For the text-containing cell, return its midpoint in [X, Y] coordinate format. 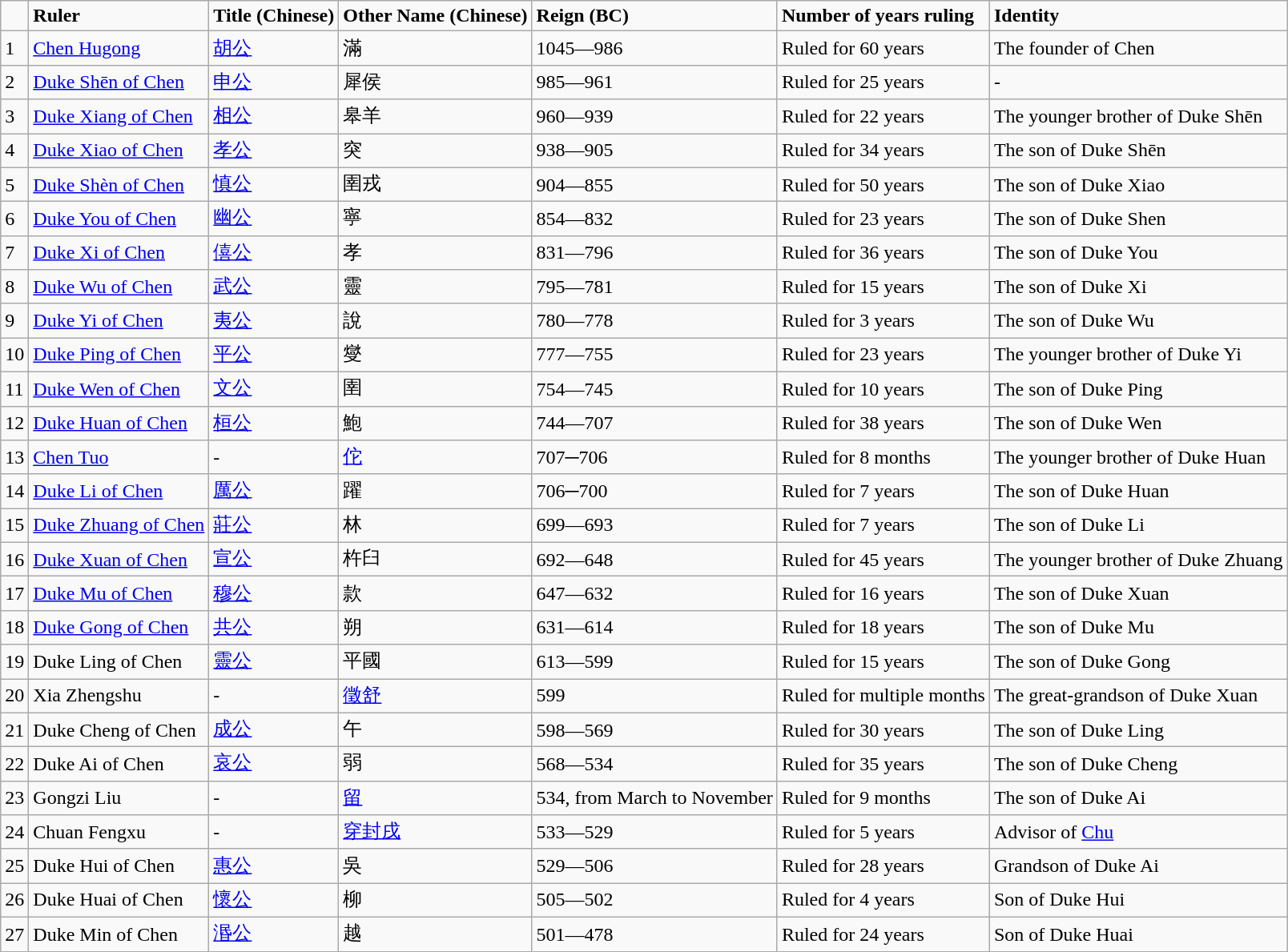
Duke Yi of Chen [119, 320]
湣公 [274, 934]
10 [14, 355]
23 [14, 797]
11 [14, 389]
相公 [274, 117]
Duke Wen of Chen [119, 389]
幽公 [274, 219]
The son of Duke You [1138, 253]
647—632 [654, 594]
7 [14, 253]
The son of Duke Li [1138, 525]
1045—986 [654, 48]
僖公 [274, 253]
Duke Hui of Chen [119, 866]
Duke Ping of Chen [119, 355]
Duke Wu of Chen [119, 287]
13 [14, 458]
938—905 [654, 151]
朔 [436, 628]
5 [14, 184]
780—778 [654, 320]
鮑 [436, 423]
Ruled for 30 years [883, 730]
The great-grandson of Duke Xuan [1138, 697]
The son of Duke Huan [1138, 492]
17 [14, 594]
12 [14, 423]
795—781 [654, 287]
孝 [436, 253]
圉 [436, 389]
Duke Gong of Chen [119, 628]
柳 [436, 900]
哀公 [274, 764]
莊公 [274, 525]
The son of Duke Ai [1138, 797]
成公 [274, 730]
孝公 [274, 151]
Ruled for 24 years [883, 934]
夷公 [274, 320]
Duke Huai of Chen [119, 900]
Ruled for 45 years [883, 559]
靈 [436, 287]
胡公 [274, 48]
19 [14, 661]
Ruled for 60 years [883, 48]
皋羊 [436, 117]
Grandson of Duke Ai [1138, 866]
Ruled for 9 months [883, 797]
854—832 [654, 219]
林 [436, 525]
Ruled for 18 years [883, 628]
Duke Mu of Chen [119, 594]
Xia Zhengshu [119, 697]
24 [14, 833]
The younger brother of Duke Huan [1138, 458]
厲公 [274, 492]
燮 [436, 355]
寧 [436, 219]
534, from March to November [654, 797]
The son of Duke Xuan [1138, 594]
Duke Zhuang of Chen [119, 525]
Duke Shèn of Chen [119, 184]
說 [436, 320]
圉戎 [436, 184]
共公 [274, 628]
Identity [1138, 16]
款 [436, 594]
Son of Duke Huai [1138, 934]
弱 [436, 764]
529—506 [654, 866]
Duke Min of Chen [119, 934]
The son of Duke Wen [1138, 423]
宣公 [274, 559]
徵舒 [436, 697]
午 [436, 730]
16 [14, 559]
The son of Duke Mu [1138, 628]
Duke You of Chen [119, 219]
慎公 [274, 184]
申公 [274, 82]
The younger brother of Duke Shēn [1138, 117]
Ruled for 4 years [883, 900]
Ruled for 36 years [883, 253]
Ruled for 8 months [883, 458]
501—478 [654, 934]
533—529 [654, 833]
22 [14, 764]
留 [436, 797]
2 [14, 82]
Ruled for 28 years [883, 866]
The younger brother of Duke Yi [1138, 355]
707─706 [654, 458]
The son of Duke Xiao [1138, 184]
Son of Duke Hui [1138, 900]
692—648 [654, 559]
躍 [436, 492]
6 [14, 219]
The son of Duke Wu [1138, 320]
Ruled for 10 years [883, 389]
Duke Xiao of Chen [119, 151]
904—855 [654, 184]
3 [14, 117]
Ruled for 22 years [883, 117]
Chen Tuo [119, 458]
831—796 [654, 253]
Other Name (Chinese) [436, 16]
Ruled for 35 years [883, 764]
4 [14, 151]
佗 [436, 458]
599 [654, 697]
Duke Ling of Chen [119, 661]
706─700 [654, 492]
8 [14, 287]
14 [14, 492]
Duke Shēn of Chen [119, 82]
The son of Duke Xi [1138, 287]
Advisor of Chu [1138, 833]
桓公 [274, 423]
吳 [436, 866]
The founder of Chen [1138, 48]
15 [14, 525]
突 [436, 151]
Duke Xi of Chen [119, 253]
The son of Duke Shēn [1138, 151]
Ruled for multiple months [883, 697]
The son of Duke Ping [1138, 389]
杵臼 [436, 559]
598—569 [654, 730]
Ruled for 16 years [883, 594]
Ruled for 38 years [883, 423]
滿 [436, 48]
18 [14, 628]
The younger brother of Duke Zhuang [1138, 559]
754—745 [654, 389]
699—693 [654, 525]
越 [436, 934]
Number of years ruling [883, 16]
Duke Cheng of Chen [119, 730]
Ruled for 25 years [883, 82]
懷公 [274, 900]
Ruler [119, 16]
Ruled for 50 years [883, 184]
985—961 [654, 82]
Ruled for 34 years [883, 151]
文公 [274, 389]
505—502 [654, 900]
1 [14, 48]
平公 [274, 355]
Duke Li of Chen [119, 492]
犀侯 [436, 82]
Duke Xiang of Chen [119, 117]
Ruled for 5 years [883, 833]
Ruled for 3 years [883, 320]
穿封戌 [436, 833]
Duke Ai of Chen [119, 764]
21 [14, 730]
20 [14, 697]
27 [14, 934]
Duke Xuan of Chen [119, 559]
穆公 [274, 594]
26 [14, 900]
613—599 [654, 661]
744—707 [654, 423]
631—614 [654, 628]
The son of Duke Ling [1138, 730]
The son of Duke Shen [1138, 219]
Reign (BC) [654, 16]
777—755 [654, 355]
Title (Chinese) [274, 16]
568—534 [654, 764]
The son of Duke Cheng [1138, 764]
Chen Hugong [119, 48]
Duke Huan of Chen [119, 423]
9 [14, 320]
Gongzi Liu [119, 797]
960—939 [654, 117]
平國 [436, 661]
Chuan Fengxu [119, 833]
惠公 [274, 866]
The son of Duke Gong [1138, 661]
武公 [274, 287]
靈公 [274, 661]
25 [14, 866]
